Identify which cell holds the provided text, then report its [x, y] central coordinate. 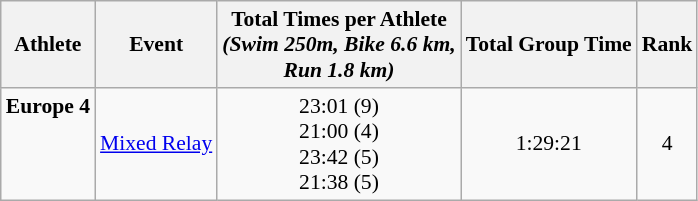
Rank [668, 44]
Europe 4 [48, 144]
Mixed Relay [156, 144]
Athlete [48, 44]
4 [668, 144]
Event [156, 44]
Total Times per Athlete (Swim 250m, Bike 6.6 km, Run 1.8 km) [338, 44]
1:29:21 [549, 144]
Total Group Time [549, 44]
23:01 (9)21:00 (4)23:42 (5)21:38 (5) [338, 144]
